Return [x, y] of the center of cell containing provided text 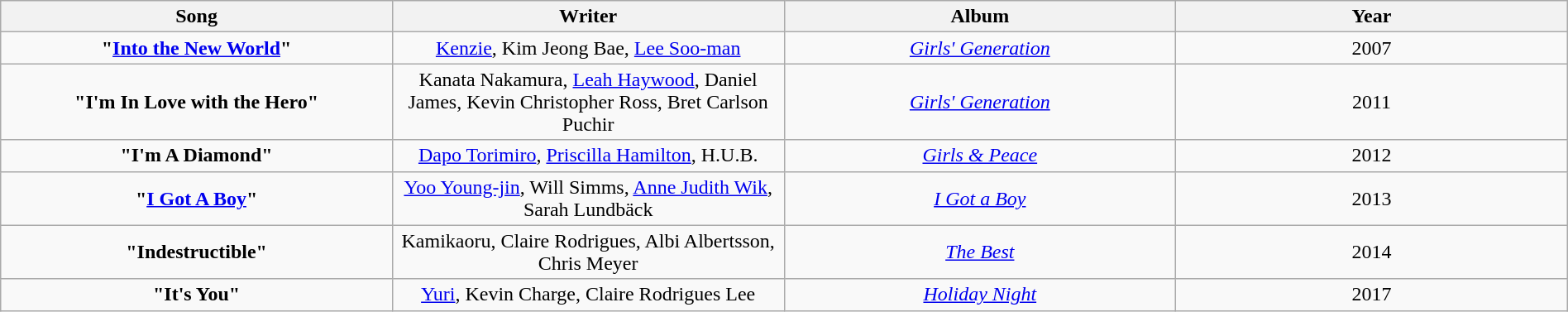
2017 [1372, 295]
2011 [1372, 102]
2007 [1372, 48]
Writer [588, 17]
"I'm In Love with the Hero" [197, 102]
The Best [980, 252]
Kamikaoru, Claire Rodrigues, Albi Albertsson, Chris Meyer [588, 252]
"Into the New World" [197, 48]
Dapo Torimiro, Priscilla Hamilton, H.U.B. [588, 156]
"I Got A Boy" [197, 199]
2012 [1372, 156]
Holiday Night [980, 295]
Yuri, Kevin Charge, Claire Rodrigues Lee [588, 295]
"It's You" [197, 295]
Song [197, 17]
Album [980, 17]
"Indestructible" [197, 252]
"I'm A Diamond" [197, 156]
Kanata Nakamura, Leah Haywood, Daniel James, Kevin Christopher Ross, Bret Carlson Puchir [588, 102]
Year [1372, 17]
2013 [1372, 199]
Girls & Peace [980, 156]
Yoo Young-jin, Will Simms, Anne Judith Wik, Sarah Lundbäck [588, 199]
2014 [1372, 252]
Kenzie, Kim Jeong Bae, Lee Soo-man [588, 48]
I Got a Boy [980, 199]
